From the cell containing the given text, extract its center point as (x, y) coordinate. 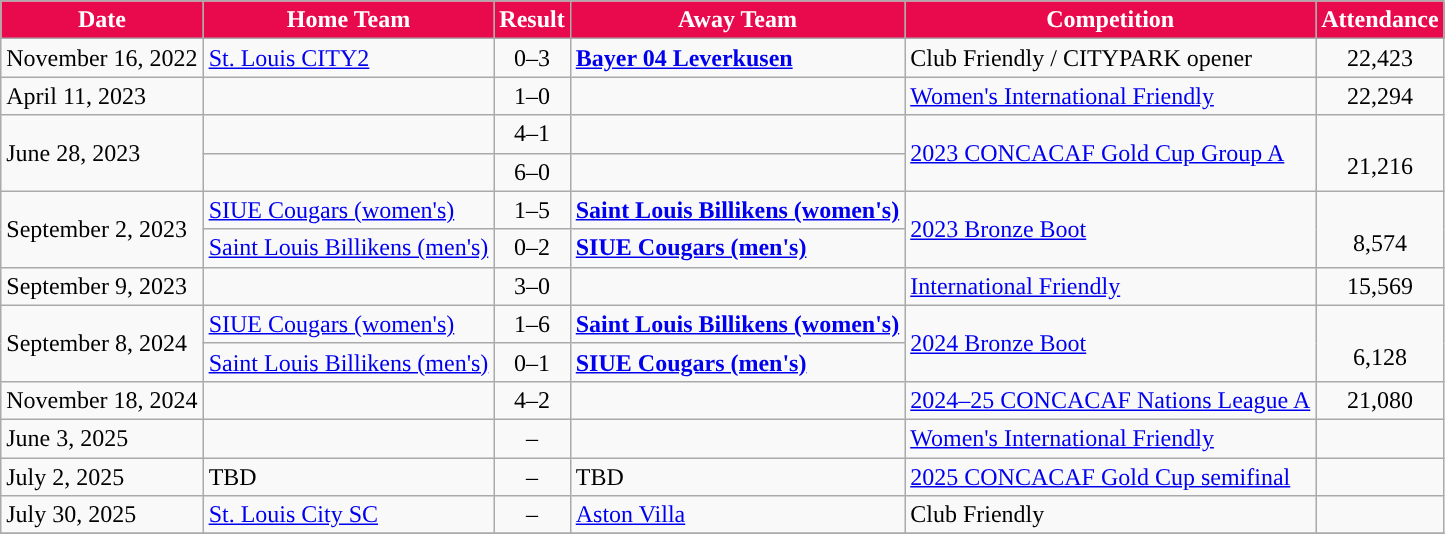
21,216 (1380, 153)
July 2, 2025 (102, 477)
September 2, 2023 (102, 229)
Attendance (1380, 20)
3–0 (532, 286)
21,080 (1380, 400)
6–0 (532, 172)
November 16, 2022 (102, 58)
1–0 (532, 96)
April 11, 2023 (102, 96)
2024–25 CONCACAF Nations League A (1110, 400)
0–1 (532, 362)
Aston Villa (737, 515)
2023 Bronze Boot (1110, 229)
June 28, 2023 (102, 153)
0–3 (532, 58)
6,128 (1380, 343)
4–1 (532, 134)
November 18, 2024 (102, 400)
15,569 (1380, 286)
22,294 (1380, 96)
Date (102, 20)
2023 CONCACAF Gold Cup Group A (1110, 153)
June 3, 2025 (102, 438)
8,574 (1380, 229)
0–2 (532, 248)
2024 Bronze Boot (1110, 343)
Club Friendly / CITYPARK opener (1110, 58)
1–6 (532, 324)
Away Team (737, 20)
September 9, 2023 (102, 286)
International Friendly (1110, 286)
St. Louis City SC (348, 515)
September 8, 2024 (102, 343)
22,423 (1380, 58)
1–5 (532, 210)
Result (532, 20)
Competition (1110, 20)
St. Louis CITY2 (348, 58)
Club Friendly (1110, 515)
Home Team (348, 20)
2025 CONCACAF Gold Cup semifinal (1110, 477)
Bayer 04 Leverkusen (737, 58)
July 30, 2025 (102, 515)
4–2 (532, 400)
